Scan for the cell matching the given text and deliver its [X, Y] coordinate at center. 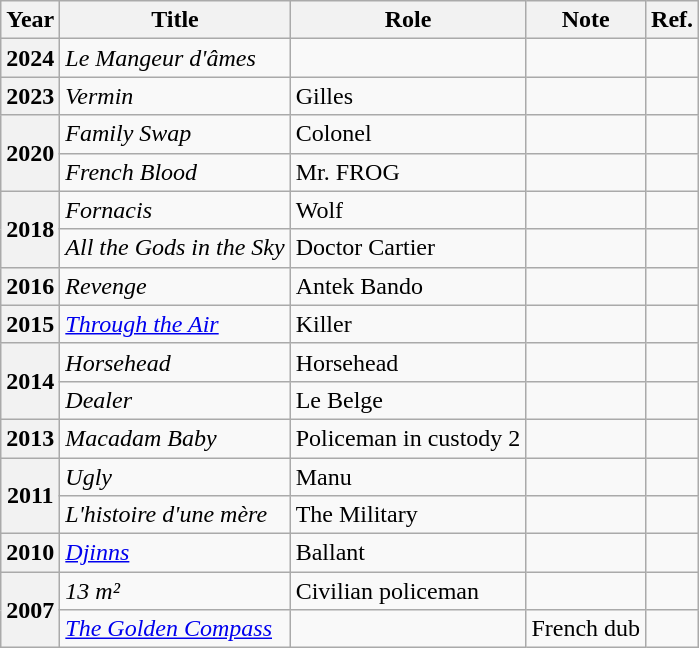
Mr. FROG [408, 172]
2018 [30, 229]
Colonel [408, 134]
Antek Bando [408, 286]
2007 [30, 610]
French dub [586, 629]
13 m² [175, 591]
Policeman in custody 2 [408, 438]
Djinns [175, 553]
Gilles [408, 96]
Ballant [408, 553]
2011 [30, 496]
French Blood [175, 172]
Wolf [408, 210]
The Military [408, 515]
Macadam Baby [175, 438]
2024 [30, 58]
Note [586, 20]
Ugly [175, 477]
Manu [408, 477]
The Golden Compass [175, 629]
2020 [30, 153]
2013 [30, 438]
L'histoire d'une mère [175, 515]
Killer [408, 324]
2015 [30, 324]
2014 [30, 381]
Civilian policeman [408, 591]
Year [30, 20]
Through the Air [175, 324]
2023 [30, 96]
Vermin [175, 96]
All the Gods in the Sky [175, 248]
Family Swap [175, 134]
Le Belge [408, 400]
2016 [30, 286]
Dealer [175, 400]
Ref. [672, 20]
Title [175, 20]
2010 [30, 553]
Role [408, 20]
Le Mangeur d'âmes [175, 58]
Revenge [175, 286]
Fornacis [175, 210]
Doctor Cartier [408, 248]
